Locate the cell with the specified text and output its (X, Y) center coordinate. 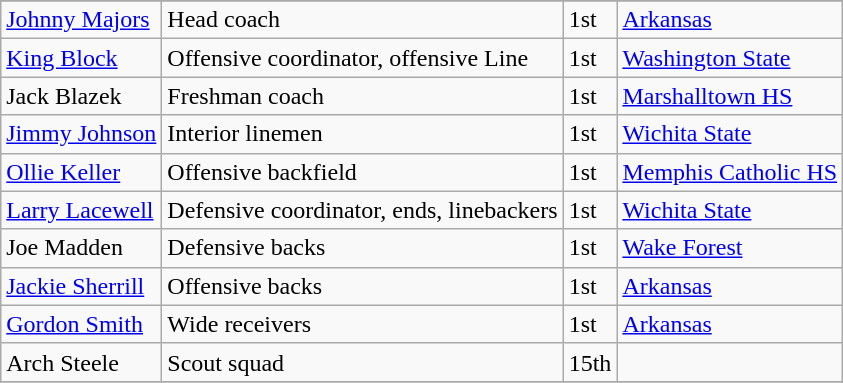
Larry Lacewell (82, 210)
Freshman coach (362, 96)
Jack Blazek (82, 96)
Head coach (362, 20)
King Block (82, 58)
Johnny Majors (82, 20)
Defensive backs (362, 248)
Jimmy Johnson (82, 134)
Offensive coordinator, offensive Line (362, 58)
Washington State (730, 58)
Jackie Sherrill (82, 286)
Wide receivers (362, 324)
Defensive coordinator, ends, linebackers (362, 210)
Offensive backfield (362, 172)
Interior linemen (362, 134)
15th (590, 362)
Wake Forest (730, 248)
Arch Steele (82, 362)
Gordon Smith (82, 324)
Offensive backs (362, 286)
Joe Madden (82, 248)
Scout squad (362, 362)
Ollie Keller (82, 172)
Marshalltown HS (730, 96)
Memphis Catholic HS (730, 172)
